Find where the given text appears and provide that cell's center as [x, y] coordinate. 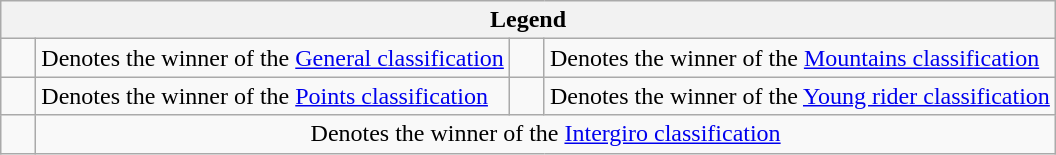
Denotes the winner of the General classification [273, 58]
Denotes the winner of the Points classification [273, 96]
Denotes the winner of the Young rider classification [800, 96]
Denotes the winner of the Intergiro classification [546, 134]
Legend [528, 20]
Denotes the winner of the Mountains classification [800, 58]
